Capture the cell that displays the provided text and extract its [X, Y] central coordinate. 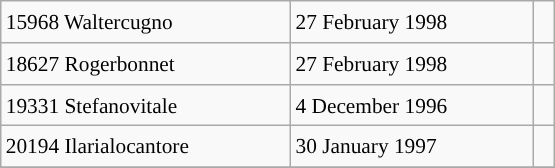
15968 Waltercugno [146, 22]
18627 Rogerbonnet [146, 64]
20194 Ilarialocantore [146, 147]
4 December 1996 [412, 105]
30 January 1997 [412, 147]
19331 Stefanovitale [146, 105]
